Output the (X, Y) coordinate of the center of the cell containing the given text.  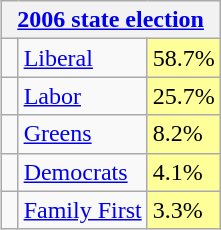
Family First (82, 210)
3.3% (184, 210)
Labor (82, 96)
25.7% (184, 96)
4.1% (184, 172)
8.2% (184, 134)
2006 state election (110, 20)
Democrats (82, 172)
58.7% (184, 58)
Liberal (82, 58)
Greens (82, 134)
